Identify which cell holds the provided text, then report its (X, Y) central coordinate. 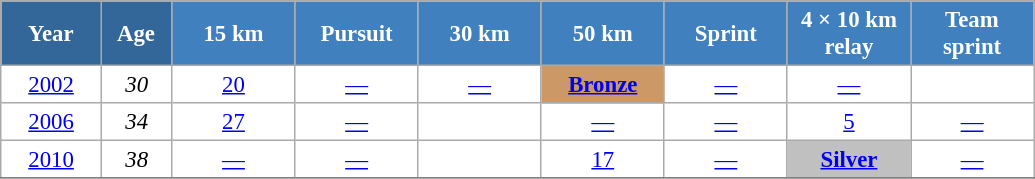
20 (234, 85)
Year (52, 34)
2002 (52, 85)
4 × 10 km relay (848, 34)
Pursuit (356, 34)
2010 (52, 160)
Silver (848, 160)
Team sprint (972, 34)
5 (848, 122)
2006 (52, 122)
Sprint (726, 34)
30 (136, 85)
Age (136, 34)
30 km (480, 34)
Bronze (602, 85)
50 km (602, 34)
34 (136, 122)
27 (234, 122)
38 (136, 160)
15 km (234, 34)
17 (602, 160)
